Determine the [X, Y] coordinate at the center of the cell enclosing the given text.  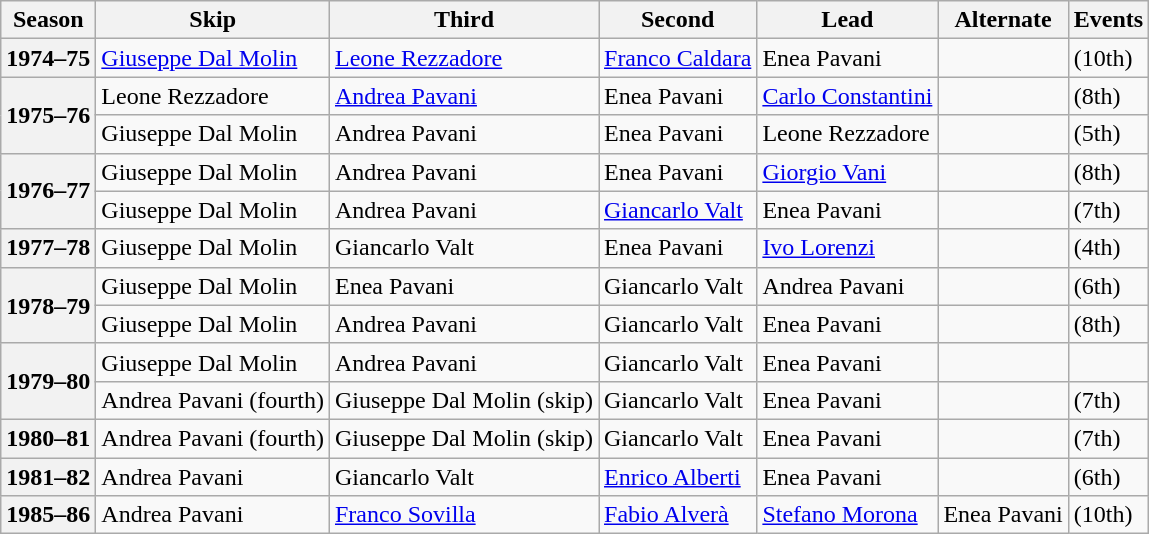
Stefano Morona [848, 515]
1976–77 [48, 191]
(5th) [1108, 134]
Skip [213, 20]
Carlo Constantini [848, 96]
Franco Sovilla [464, 515]
(4th) [1108, 248]
Fabio Alverà [677, 515]
Giorgio Vani [848, 172]
Alternate [1003, 20]
1985–86 [48, 515]
Season [48, 20]
Second [677, 20]
Enrico Alberti [677, 477]
1978–79 [48, 305]
1979–80 [48, 381]
Third [464, 20]
1974–75 [48, 58]
Ivo Lorenzi [848, 248]
1977–78 [48, 248]
1980–81 [48, 438]
1975–76 [48, 115]
Events [1108, 20]
Franco Caldara [677, 58]
1981–82 [48, 477]
Lead [848, 20]
